Scan for the cell matching the given text and deliver its (X, Y) coordinate at center. 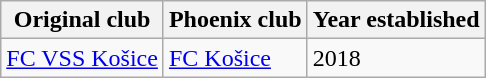
Original club (82, 20)
FC VSS Košice (82, 58)
Year established (396, 20)
Phoenix club (235, 20)
FC Košice (235, 58)
2018 (396, 58)
